Output the (x, y) coordinate of the center of the cell containing the given text.  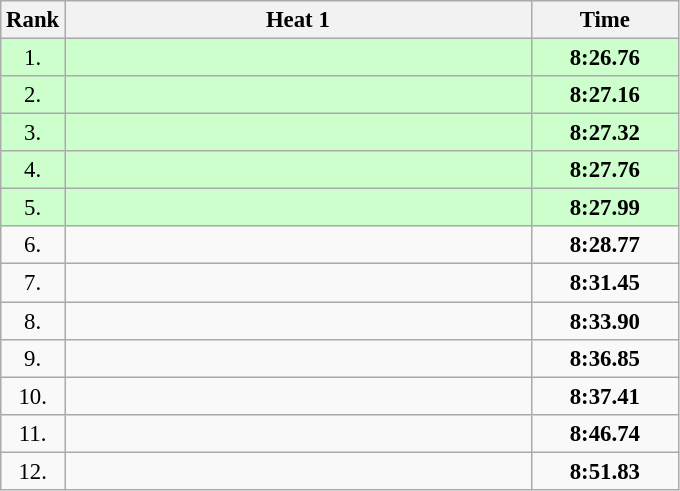
8:27.32 (604, 133)
12. (33, 471)
9. (33, 358)
2. (33, 95)
4. (33, 170)
8:26.76 (604, 58)
6. (33, 245)
8. (33, 321)
5. (33, 208)
8:51.83 (604, 471)
8:46.74 (604, 433)
3. (33, 133)
10. (33, 396)
11. (33, 433)
8:27.16 (604, 95)
8:27.99 (604, 208)
8:27.76 (604, 170)
8:33.90 (604, 321)
1. (33, 58)
Time (604, 20)
8:37.41 (604, 396)
8:36.85 (604, 358)
Rank (33, 20)
8:31.45 (604, 283)
8:28.77 (604, 245)
7. (33, 283)
Heat 1 (298, 20)
